Output the (X, Y) coordinate of the center of the cell containing the given text.  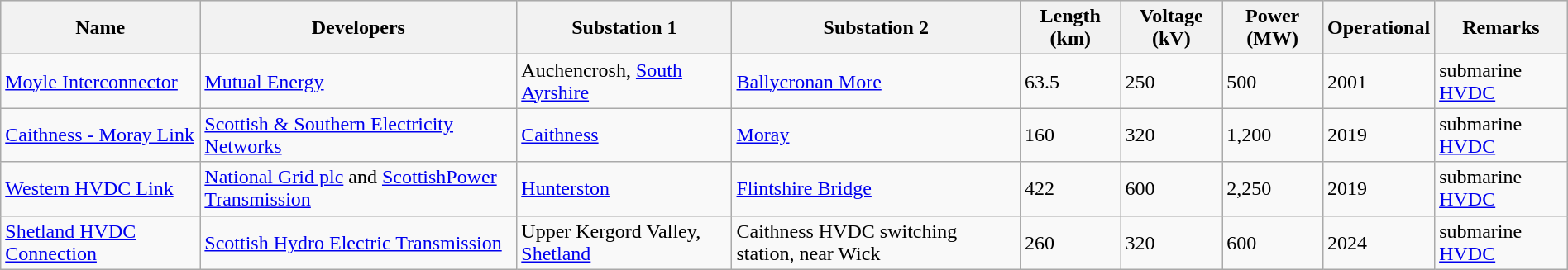
422 (1070, 188)
Western HVDC Link (101, 188)
Moray (877, 135)
260 (1070, 243)
2001 (1379, 81)
Name (101, 28)
Shetland HVDC Connection (101, 243)
Mutual Energy (359, 81)
Operational (1379, 28)
Caithness HVDC switching station, near Wick (877, 243)
2,250 (1273, 188)
Scottish & Southern Electricity Networks (359, 135)
2024 (1379, 243)
Length (km) (1070, 28)
Hunterston (624, 188)
160 (1070, 135)
Power (MW) (1273, 28)
250 (1171, 81)
Moyle Interconnector (101, 81)
Developers (359, 28)
Ballycronan More (877, 81)
Substation 2 (877, 28)
63.5 (1070, 81)
Flintshire Bridge (877, 188)
National Grid plc and ScottishPower Transmission (359, 188)
Voltage (kV) (1171, 28)
Scottish Hydro Electric Transmission (359, 243)
1,200 (1273, 135)
500 (1273, 81)
Substation 1 (624, 28)
Caithness - Moray Link (101, 135)
Upper Kergord Valley, Shetland (624, 243)
Auchencrosh, South Ayrshire (624, 81)
Caithness (624, 135)
Remarks (1502, 28)
